Scan for the cell matching the given text and deliver its (X, Y) coordinate at center. 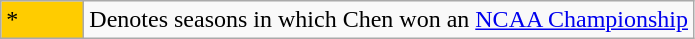
* (42, 20)
Denotes seasons in which Chen won an NCAA Championship (389, 20)
